Return the (X, Y) coordinate for the center point of the cell that contains the specified text.  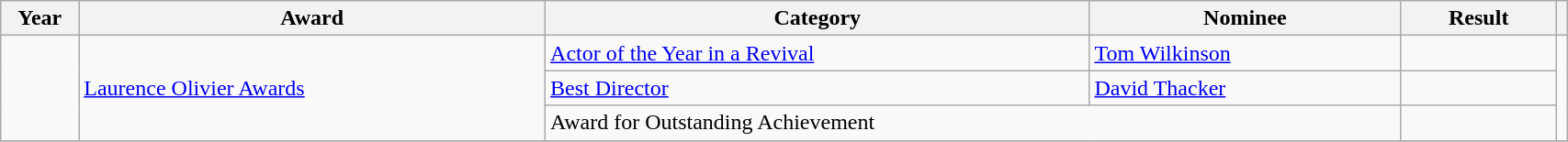
Result (1479, 18)
Laurence Olivier Awards (312, 88)
Year (40, 18)
Actor of the Year in a Revival (818, 53)
Category (818, 18)
Award for Outstanding Achievement (974, 123)
Award (312, 18)
Nominee (1246, 18)
Best Director (818, 88)
Tom Wilkinson (1246, 53)
David Thacker (1246, 88)
